Detect which cell encompasses the target text, then output its (X, Y) center coordinate. 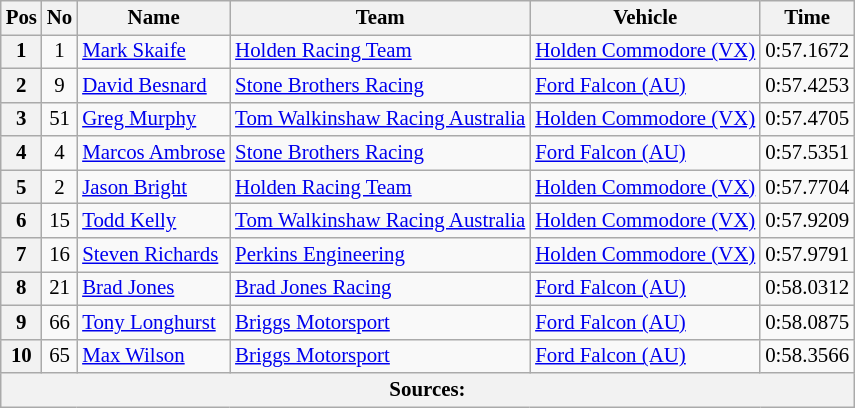
Tony Longhurst (154, 322)
Perkins Engineering (380, 255)
21 (60, 288)
0:57.7704 (807, 187)
5 (22, 187)
Time (807, 18)
Brad Jones (154, 288)
0:57.5351 (807, 153)
51 (60, 119)
Pos (22, 18)
0:57.4253 (807, 85)
6 (22, 221)
65 (60, 356)
Greg Murphy (154, 119)
8 (22, 288)
Team (380, 18)
0:57.4705 (807, 119)
0:58.0875 (807, 322)
Brad Jones Racing (380, 288)
0:57.1672 (807, 51)
0:58.0312 (807, 288)
Mark Skaife (154, 51)
0:58.3566 (807, 356)
No (60, 18)
Marcos Ambrose (154, 153)
David Besnard (154, 85)
Sources: (428, 390)
Steven Richards (154, 255)
15 (60, 221)
3 (22, 119)
Name (154, 18)
16 (60, 255)
0:57.9209 (807, 221)
Todd Kelly (154, 221)
0:57.9791 (807, 255)
10 (22, 356)
7 (22, 255)
Vehicle (645, 18)
Max Wilson (154, 356)
Jason Bright (154, 187)
66 (60, 322)
